Search for the cell housing the specified text and yield its [x, y] center coordinate. 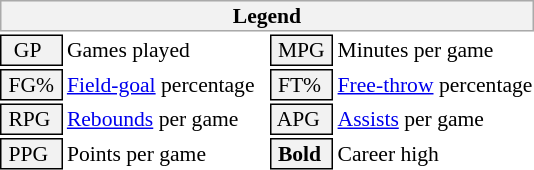
Career high [435, 154]
PPG [31, 154]
Field-goal percentage [166, 85]
Legend [267, 16]
FT% [302, 85]
RPG [31, 120]
MPG [302, 50]
Games played [166, 50]
GP [31, 50]
Points per game [166, 154]
Minutes per game [435, 50]
Free-throw percentage [435, 85]
APG [302, 120]
Rebounds per game [166, 120]
Bold [302, 154]
Assists per game [435, 120]
FG% [31, 85]
